Extract the [X, Y] coordinate from the center of the cell holding the provided text.  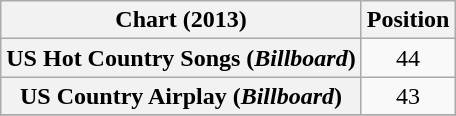
Chart (2013) [181, 20]
US Country Airplay (Billboard) [181, 96]
43 [408, 96]
US Hot Country Songs (Billboard) [181, 58]
Position [408, 20]
44 [408, 58]
